Pinpoint the cell where the given text exists, returning its (x, y) midpoint coordinate. 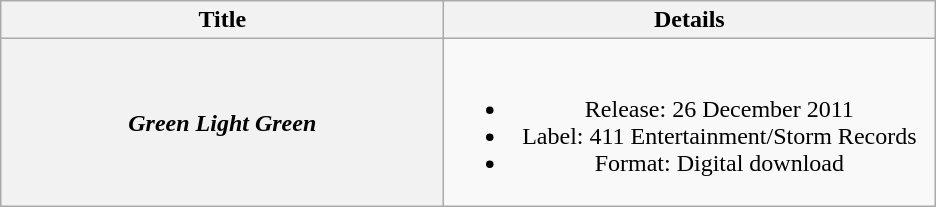
Release: 26 December 2011Label: 411 Entertainment/Storm RecordsFormat: Digital download (690, 122)
Details (690, 20)
Title (222, 20)
Green Light Green (222, 122)
